Locate the cell with the specified text and output its [x, y] center coordinate. 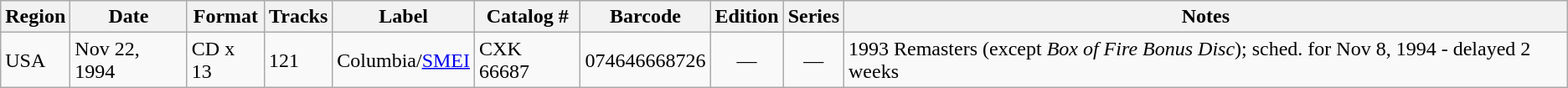
Region [35, 17]
CXK 66687 [528, 60]
Label [404, 17]
CD x 13 [225, 60]
074646668726 [645, 60]
USA [35, 60]
121 [298, 60]
1993 Remasters (except Box of Fire Bonus Disc); sched. for Nov 8, 1994 - delayed 2 weeks [1206, 60]
Barcode [645, 17]
Series [813, 17]
Tracks [298, 17]
Notes [1206, 17]
Nov 22, 1994 [129, 60]
Catalog # [528, 17]
Date [129, 17]
Format [225, 17]
Edition [747, 17]
Columbia/SMEI [404, 60]
